Determine the [X, Y] coordinate at the center of the cell enclosing the given text.  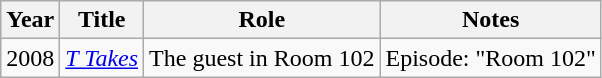
Role [262, 20]
2008 [30, 58]
Title [102, 20]
Year [30, 20]
Notes [490, 20]
T Takes [102, 58]
The guest in Room 102 [262, 58]
Episode: "Room 102" [490, 58]
